Return (X, Y) of the center of cell containing provided text 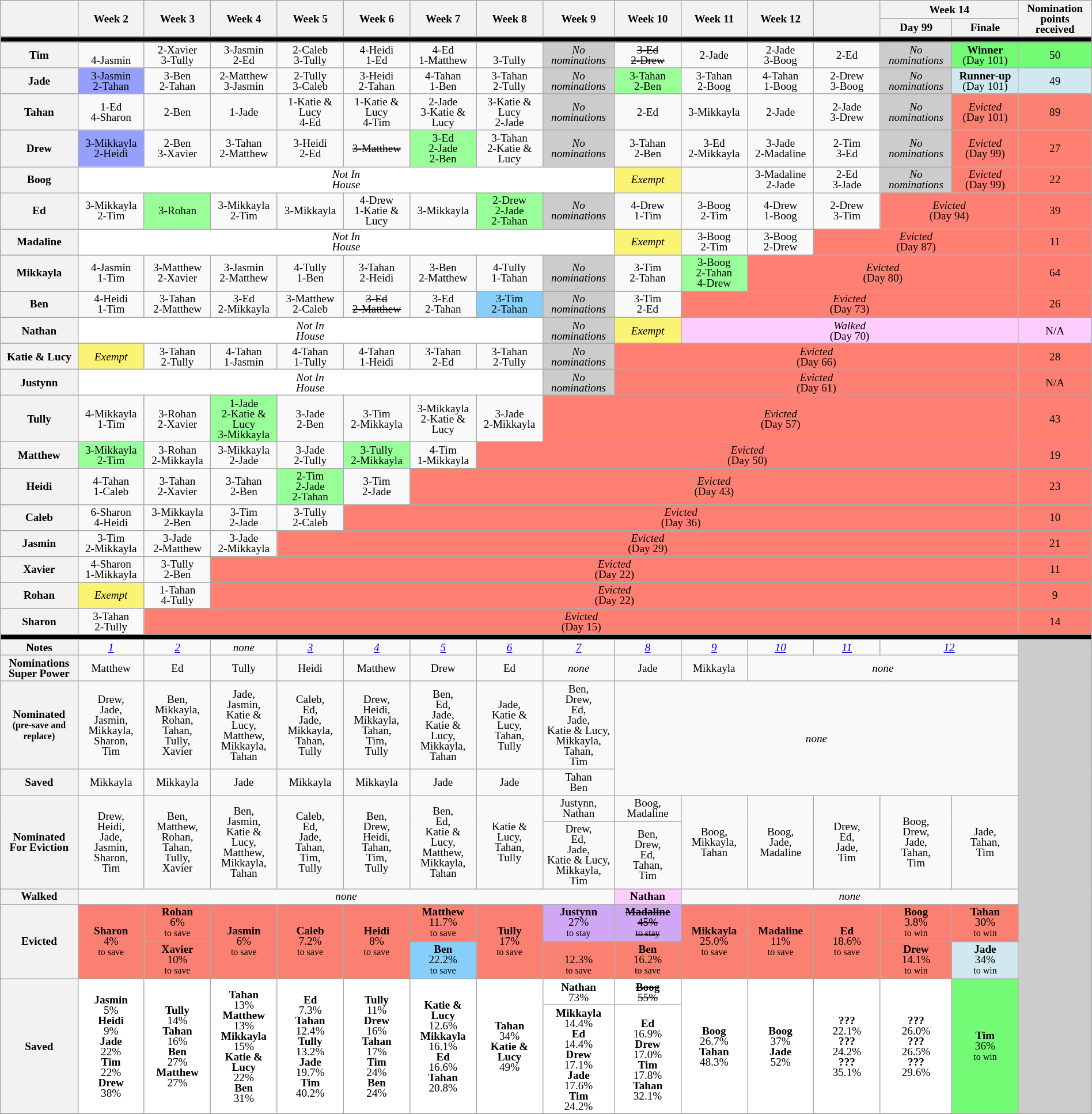
Jade,Tahan,Tim (985, 842)
2-Tim2-Jade2-Tahan (310, 486)
Drew,Heidi,Mikkayla,Tahan,Tim,Tully (377, 725)
Ben16.2%to save (647, 960)
Evicted(Day 94) (949, 211)
NominatedFor Eviction (39, 842)
3-Rohan (177, 211)
Evicted(Day 57) (780, 419)
Week 4 (244, 18)
1-Katie & Lucy4-Ed (310, 112)
Boog,Madaline (647, 808)
Tahan (39, 112)
3-Mikkayla2-Jade (244, 455)
Ben,Drew,Ed,Tahan,Tim (647, 854)
2-Jade3-Boog (781, 55)
23 (1055, 486)
Evicted (39, 942)
3-Tahan2-Ed (443, 356)
Ben,Mikkayla,Rohan,Tahan,Tully,Xavier (177, 725)
3-Rohan2-Mikkayla (177, 455)
Runner-up(Day 101) (985, 81)
3-Jade2-Ben (310, 419)
21 (1055, 543)
Finale (985, 28)
3-Tully2-Ben (177, 569)
3-Ed2-Tahan (443, 304)
Week 3 (177, 18)
4-Tahan1-Ben (443, 81)
4-Tahan1-Boog (781, 81)
2-Drew2-Jade2-Tahan (509, 211)
Drew,Ed,Jade,Tim (847, 842)
4 (377, 647)
5 (443, 647)
Notes (39, 647)
3-Tully2-Mikkayla (377, 455)
2-Ben3-Xavier (177, 149)
Jade,Katie & Lucy,Tahan,Tully (509, 725)
12 (949, 647)
Boog,Mikkayla,Tahan (714, 842)
4-Tahan1-Tully (310, 356)
3-Tahan2-Xavier (177, 486)
Week 7 (443, 18)
4-Jasmin1-Tim (111, 273)
3-Jade2-Matthew (177, 543)
Drew,Ed,Jade,Katie & Lucy,Mikkayla,Tim (578, 854)
Drew,Heidi,Jade,Jasmin,Sharon,Tim (111, 842)
Jasmin (39, 543)
Rohan6%to save (177, 923)
8 (647, 647)
Week 8 (509, 18)
Week 2 (111, 18)
2-Xavier3-Tully (177, 55)
Walked(Day 70) (850, 330)
Week 12 (781, 18)
Evicted(Day 61) (817, 382)
3-Rohan2-Xavier (177, 419)
Jasmin6%to save (244, 942)
Madaline45%to stay (647, 923)
4-Sharon1-Mikkayla (111, 569)
2-Drew3-Boog (847, 81)
3-Tully2-Caleb (310, 517)
Katie & Lucy,Tahan,Tully (509, 842)
3-Ed2-Drew (647, 55)
Evicted(Day 101) (985, 112)
2-Tully3-Caleb (310, 81)
4-Tahan1-Jasmin (244, 356)
Evicted(Day 87) (916, 242)
Ben,Drew,Heidi,Tahan,Tim,Tully (377, 842)
Week 10 (647, 18)
3-Katie & Lucy2-Jade (509, 112)
2-Drew3-Tim (847, 211)
3-Tim2-Ed (647, 304)
1 (111, 647)
Boog55% (647, 991)
Sharon4%to save (111, 942)
Nominationpointsreceived (1055, 18)
NominationsSuper Power (39, 668)
???22.1%???24.2%???35.1% (847, 1046)
1-Jade (244, 112)
Week 9 (578, 18)
Tahan30%to win (985, 923)
Tully11%Drew16%Tahan17%Tim24%Ben24% (377, 1046)
Evicted(Day 36) (681, 517)
Week 5 (310, 18)
3-Mikkayla2-Ben (177, 517)
3-Boog2-Drew (781, 242)
1-Jade2-Katie & Lucy 3-Mikkayla (244, 419)
12.3%to save (578, 960)
Madaline (39, 242)
Jade34%to win (985, 960)
Rohan (39, 595)
4-Jasmin (111, 55)
Drew,Jade,Jasmin,Mikkayla,Sharon,Tim (111, 725)
3-Heidi2-Ed (310, 149)
2-Tim3-Ed (847, 149)
Jasmin5%Heidi9%Jade22%Tim22%Drew38% (111, 1046)
64 (1055, 273)
3-Madaline2-Jade (781, 180)
Evicted(Day 66) (817, 356)
7 (578, 647)
3-Matthew2-Xavier (177, 273)
3 (310, 647)
Winner(Day 101) (985, 55)
Caleb,Ed,Jade,Mikkayla,Tahan,Tully (310, 725)
3-Ben2-Tahan (177, 81)
Ben,Drew,Ed,Jade,Katie & Lucy,Mikkayla,Tahan,Tim (578, 725)
Justynn,Nathan (578, 808)
Caleb (39, 517)
3-Jade2-Madaline (781, 149)
Evicted(Day 50) (748, 455)
4-Ed1-Matthew (443, 55)
Justynn (39, 382)
Justynn27%to stay (578, 923)
3-Ed2-Matthew (377, 304)
50 (1055, 55)
Drew14.1%to win (916, 960)
3-Tahan2-Heidi (377, 273)
Ed18.6%to save (847, 942)
Evicted(Day 73) (850, 304)
Boog26.7%Tahan48.3% (714, 1046)
Day 99 (916, 28)
Tully17%to save (509, 942)
4-Tahan1-Heidi (377, 356)
Heidi8%to save (377, 942)
39 (1055, 211)
Ed7.3%Tahan12.4%Tully13.2%Jade19.7%Tim40.2% (310, 1046)
49 (1055, 81)
3-Boog2-Tahan4-Drew (714, 273)
Ben (39, 304)
3-Mikkayla2-Katie & Lucy (443, 419)
Evicted(Day 29) (647, 543)
4-Drew1-Tim (647, 211)
4-Tully1-Tahan (509, 273)
Nathan73% (578, 991)
2-Matthew3-Jasmin (244, 81)
2-Caleb3-Tully (310, 55)
19 (1055, 455)
Tully14%Tahan16%Ben27%Matthew27% (177, 1046)
Week 6 (377, 18)
Ed16.9%Drew17.0%Tim17.8%Tahan32.1% (647, 1059)
Boog,Drew,Jade,Tahan,Tim (916, 842)
6-Sharon4-Heidi (111, 517)
3-Jade2-Tully (310, 455)
4-Tim1-Mikkayla (443, 455)
4-Drew1-Katie & Lucy (377, 211)
2-Ben (177, 112)
2-Jade3-Katie & Lucy (443, 112)
Matthew11.7%to save (443, 923)
Katie & Lucy (39, 356)
22 (1055, 180)
Ben22.2%to save (443, 960)
3-Ben2-Matthew (443, 273)
Evicted(Day 15) (581, 621)
3-Jasmin2-Matthew (244, 273)
TahanBen (578, 782)
3-Heidi2-Tahan (377, 81)
???26.0%???26.5%???29.6% (916, 1046)
3-Jasmin2-Tahan (111, 81)
Boog (39, 180)
3-Matthew2-Caleb (310, 304)
27 (1055, 149)
Xavier10%to save (177, 960)
Caleb,Ed,Jade,Tahan,Tim,Tully (310, 842)
3-Tully (509, 55)
1-Tahan4-Tully (177, 595)
3-Matthew (377, 149)
3-Ed2-Jade2-Ben (443, 149)
Tahan13%Matthew13%Mikkayla15%Katie & Lucy22%Ben31% (244, 1046)
Walked (39, 897)
2-Jade3-Drew (847, 112)
28 (1055, 356)
Ben,Jasmin,Katie & Lucy,Matthew,Mikkayla,Tahan (244, 842)
4-Tully1-Ben (310, 273)
1-Ed4-Sharon (111, 112)
3-Tahan2-Katie & Lucy (509, 149)
89 (1055, 112)
Ben,Ed,Jade,Katie & Lucy,Mikkayla,Tahan (443, 725)
Tim (39, 55)
Mikkayla25.0%to save (714, 942)
2 (177, 647)
4-Heidi1-Tim (111, 304)
6 (509, 647)
3-Mikkayla2-Heidi (111, 149)
4-Mikkayla1-Tim (111, 419)
Caleb7.2%to save (310, 942)
Boog,Jade,Madaline (781, 842)
Week 11 (714, 18)
3-Jasmin2-Ed (244, 55)
Week 14 (949, 10)
14 (1055, 621)
Evicted(Day 43) (714, 486)
Mikkayla14.4%Ed14.4%Drew17.1%Jade17.6%Tim24.2% (578, 1059)
1-Katie & Lucy4-Tim (377, 112)
Ben,Matthew,Rohan,Tahan,Tully,Xavier (177, 842)
4-Tahan1-Caleb (111, 486)
43 (1055, 419)
Xavier (39, 569)
Tim36%to win (985, 1046)
3-Tahan2-Boog (714, 81)
Nominated(pre-save and replace) (39, 725)
26 (1055, 304)
Evicted(Day 80) (884, 273)
Madaline11%to save (781, 942)
Jade,Jasmin,Katie & Lucy,Matthew,Mikkayla,Tahan (244, 725)
Tahan34%Katie & Lucy49% (509, 1046)
4-Heidi1-Ed (377, 55)
Katie & Lucy12.6%Mikkayla16.1%Ed16.6%Tahan20.8% (443, 1046)
Ben,Ed,Katie & Lucy,Matthew,Mikkayla,Tahan (443, 842)
Boog37%Jade52% (781, 1046)
2-Ed3-Jade (847, 180)
4-Drew1-Boog (781, 211)
Sharon (39, 621)
Boog3.8%to win (916, 923)
